Detect which cell encompasses the target text, then output its (x, y) center coordinate. 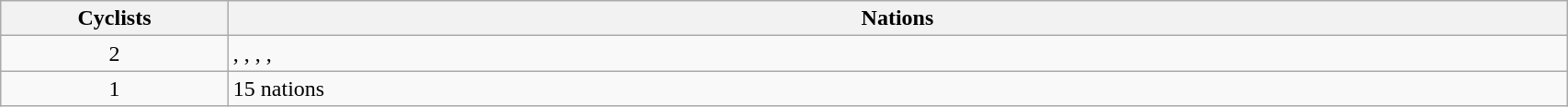
Cyclists (115, 18)
2 (115, 53)
1 (115, 89)
, , , , (897, 53)
Nations (897, 18)
15 nations (897, 89)
